Output the (x, y) coordinate of the center of the cell containing the given text.  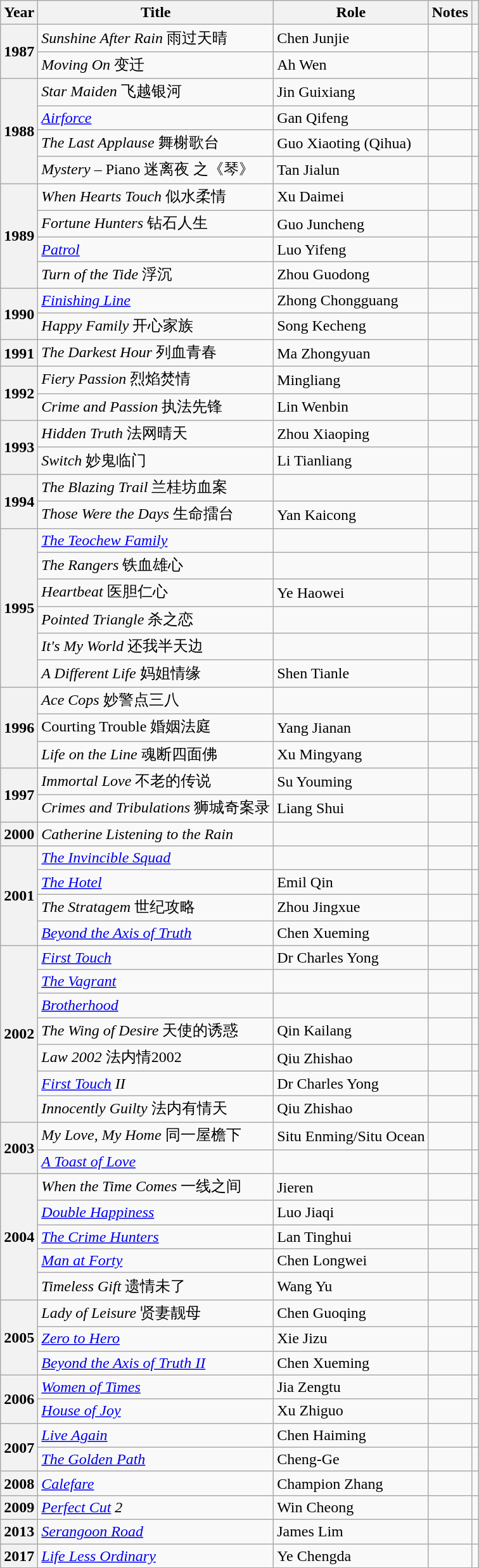
Turn of the Tide 浮沉 (156, 275)
Pointed Triangle 杀之恋 (156, 619)
Ace Cops 妙警点三八 (156, 700)
Xie Jizu (351, 1339)
Catherine Listening to the Rain (156, 834)
Heartbeat 医胆仁心 (156, 593)
Women of Times (156, 1387)
The Last Applause 舞榭歌台 (156, 143)
Fiery Passion 烈焰焚情 (156, 380)
The Vagrant (156, 982)
My Love, My Home 同一屋檐下 (156, 1136)
Shen Tianle (351, 674)
Life on the Line 魂断四面佛 (156, 755)
Chen Junjie (351, 38)
Timeless Gift 遗情未了 (156, 1287)
Law 2002 法内情2002 (156, 1058)
1990 (19, 314)
Guo Juncheng (351, 224)
2006 (19, 1399)
Guo Xiaoting (Qihua) (351, 143)
Life Less Ordinary (156, 1556)
Year (19, 13)
Star Maiden 飞越银河 (156, 92)
Zhou Jingxue (351, 908)
Yan Kaicong (351, 514)
1988 (19, 131)
2007 (19, 1447)
Double Happiness (156, 1213)
2005 (19, 1337)
Li Tianliang (351, 461)
Xu Mingyang (351, 755)
Role (351, 13)
Lady of Leisure 贤妻靓母 (156, 1313)
2017 (19, 1556)
Liang Shui (351, 808)
Hidden Truth 法网晴天 (156, 434)
Ma Zhongyuan (351, 353)
2004 (19, 1236)
Lin Wenbin (351, 407)
James Lim (351, 1531)
2003 (19, 1148)
Sunshine After Rain 雨过天晴 (156, 38)
The Stratagem 世纪攻略 (156, 908)
A Toast of Love (156, 1161)
The Rangers 铁血雄心 (156, 566)
Zhong Chongguang (351, 300)
The Blazing Trail 兰桂坊血案 (156, 488)
Fortune Hunters 钻石人生 (156, 224)
1989 (19, 236)
Notes (450, 13)
Calefare (156, 1483)
The Hotel (156, 882)
Brotherhood (156, 1006)
Ah Wen (351, 65)
Zhou Xiaoping (351, 434)
Those Were the Days 生命擂台 (156, 514)
1996 (19, 728)
Su Youming (351, 781)
Luo Yifeng (351, 250)
Courting Trouble 婚姻法庭 (156, 727)
Switch 妙鬼临门 (156, 461)
Beyond the Axis of Truth II (156, 1363)
1987 (19, 52)
Beyond the Axis of Truth (156, 933)
Win Cheong (351, 1507)
Ye Chengda (351, 1556)
The Darkest Hour 列血青春 (156, 353)
Emil Qin (351, 882)
Title (156, 13)
Mingliang (351, 380)
First Touch II (156, 1084)
Jia Zengtu (351, 1387)
2002 (19, 1034)
Zhou Guodong (351, 275)
Serangoon Road (156, 1531)
Live Again (156, 1435)
Luo Jiaqi (351, 1213)
The Wing of Desire 天使的诱惑 (156, 1031)
1991 (19, 353)
Mystery – Piano 迷离夜 之《琴》 (156, 170)
Chen Guoqing (351, 1313)
Perfect Cut 2 (156, 1507)
Ye Haowei (351, 593)
Tan Jialun (351, 170)
Qin Kailang (351, 1031)
Happy Family 开心家族 (156, 327)
The Crime Hunters (156, 1237)
Immortal Love 不老的传说 (156, 781)
Patrol (156, 250)
Chen Longwei (351, 1261)
Xu Daimei (351, 198)
Wang Yu (351, 1287)
House of Joy (156, 1411)
Zero to Hero (156, 1339)
Airforce (156, 117)
The Invincible Squad (156, 858)
Jin Guixiang (351, 92)
Man at Forty (156, 1261)
The Teochew Family (156, 540)
Crimes and Tribulations 狮城奇案录 (156, 808)
Yang Jianan (351, 727)
Situ Enming/Situ Ocean (351, 1136)
It's My World 还我半天边 (156, 647)
2009 (19, 1507)
2008 (19, 1483)
Chen Haiming (351, 1435)
2000 (19, 834)
The Golden Path (156, 1459)
1995 (19, 608)
Song Kecheng (351, 327)
2001 (19, 895)
When Hearts Touch 似水柔情 (156, 198)
Innocently Guilty 法内有情天 (156, 1110)
Moving On 变迁 (156, 65)
Cheng-Ge (351, 1459)
1993 (19, 447)
Jieren (351, 1187)
Xu Zhiguo (351, 1411)
A Different Life 妈姐情缘 (156, 674)
Lan Tinghui (351, 1237)
Champion Zhang (351, 1483)
1994 (19, 502)
Gan Qifeng (351, 117)
Finishing Line (156, 300)
1992 (19, 394)
First Touch (156, 957)
2013 (19, 1531)
When the Time Comes 一线之间 (156, 1187)
1997 (19, 795)
Crime and Passion 执法先锋 (156, 407)
